Extract the [x, y] coordinate from the center of the cell holding the provided text.  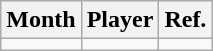
Ref. [186, 20]
Month [41, 20]
Player [120, 20]
